Capture the cell that displays the provided text and extract its (X, Y) central coordinate. 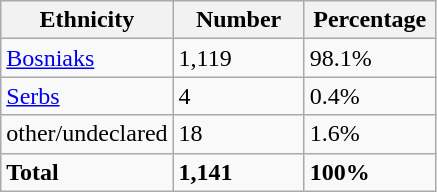
Bosniaks (87, 58)
Percentage (370, 20)
other/undeclared (87, 134)
Number (238, 20)
0.4% (370, 96)
4 (238, 96)
18 (238, 134)
1,119 (238, 58)
100% (370, 172)
Serbs (87, 96)
1.6% (370, 134)
98.1% (370, 58)
1,141 (238, 172)
Ethnicity (87, 20)
Total (87, 172)
